Return the [X, Y] coordinate for the center point of the cell that contains the specified text.  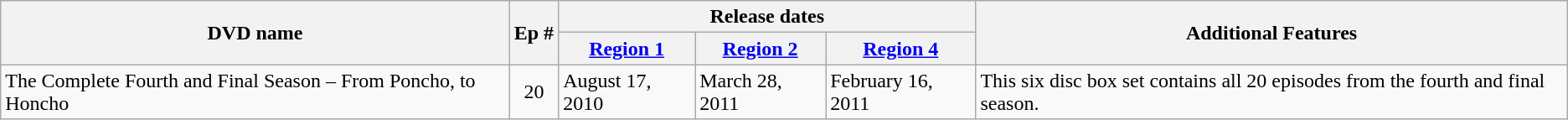
DVD name [255, 33]
Release dates [767, 17]
20 [534, 92]
Region 1 [627, 49]
The Complete Fourth and Final Season – From Poncho, to Honcho [255, 92]
February 16, 2011 [901, 92]
Ep # [534, 33]
This six disc box set contains all 20 episodes from the fourth and final season. [1271, 92]
Additional Features [1271, 33]
Region 2 [761, 49]
March 28, 2011 [761, 92]
August 17, 2010 [627, 92]
Region 4 [901, 49]
